Locate the cell with the specified text and output its [X, Y] center coordinate. 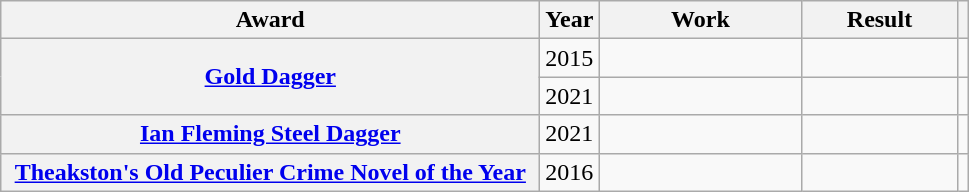
Work [700, 20]
Award [270, 20]
2015 [570, 58]
Gold Dagger [270, 77]
Result [880, 20]
2016 [570, 172]
Year [570, 20]
Ian Fleming Steel Dagger [270, 134]
Theakston's Old Peculier Crime Novel of the Year [270, 172]
